Identify which cell holds the provided text, then report its [X, Y] central coordinate. 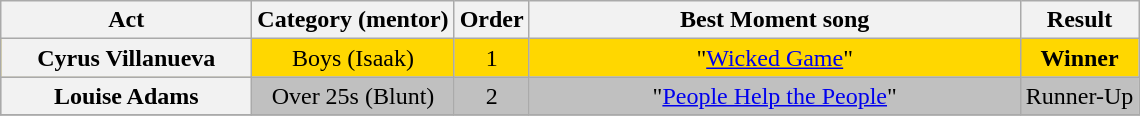
Louise Adams [126, 96]
1 [492, 58]
Boys (Isaak) [353, 58]
Category (mentor) [353, 20]
"Wicked Game" [774, 58]
Act [126, 20]
Result [1080, 20]
Winner [1080, 58]
Cyrus Villanueva [126, 58]
"People Help the People" [774, 96]
Runner-Up [1080, 96]
Order [492, 20]
Best Moment song [774, 20]
2 [492, 96]
Over 25s (Blunt) [353, 96]
